Provide the (x, y) coordinate of the cell's center where the given text is located.  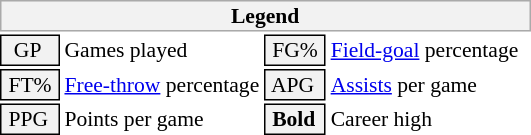
Games played (162, 50)
GP (30, 50)
Free-throw percentage (162, 85)
FT% (30, 85)
FG% (295, 50)
Field-goal percentage (430, 50)
Assists per game (430, 85)
Legend (265, 16)
APG (295, 85)
